Detect which cell encompasses the target text, then output its [x, y] center coordinate. 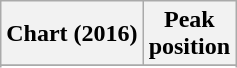
Chart (2016) [72, 34]
Peak position [189, 34]
